For the text-containing cell, return its midpoint in [x, y] coordinate format. 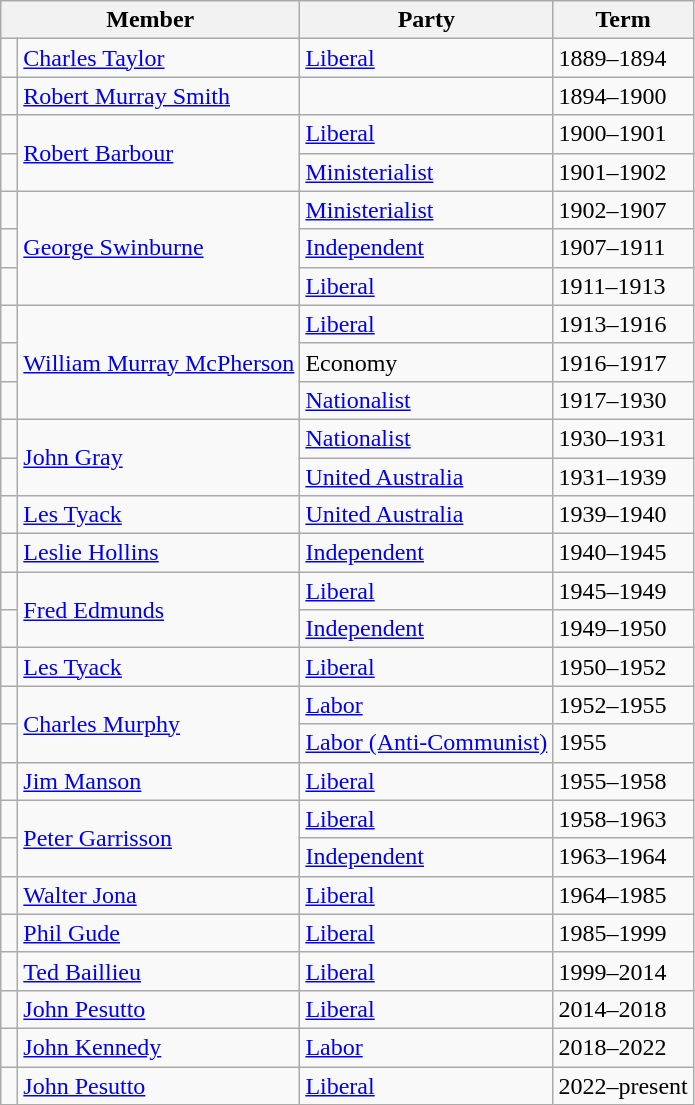
1907–1911 [623, 248]
1931–1939 [623, 477]
1916–1917 [623, 362]
1999–2014 [623, 971]
Charles Taylor [159, 58]
Economy [426, 362]
1985–1999 [623, 933]
1955 [623, 743]
Jim Manson [159, 781]
1911–1913 [623, 286]
William Murray McPherson [159, 362]
2018–2022 [623, 1047]
1917–1930 [623, 400]
Phil Gude [159, 933]
1930–1931 [623, 438]
Leslie Hollins [159, 553]
Member [150, 20]
Walter Jona [159, 895]
1901–1902 [623, 172]
1955–1958 [623, 781]
1958–1963 [623, 819]
1894–1900 [623, 96]
1889–1894 [623, 58]
1913–1916 [623, 324]
John Kennedy [159, 1047]
1939–1940 [623, 515]
Ted Baillieu [159, 971]
2022–present [623, 1085]
Party [426, 20]
1940–1945 [623, 553]
Charles Murphy [159, 724]
Term [623, 20]
George Swinburne [159, 248]
Robert Barbour [159, 153]
1949–1950 [623, 629]
1945–1949 [623, 591]
1963–1964 [623, 857]
Labor (Anti-Communist) [426, 743]
Robert Murray Smith [159, 96]
John Gray [159, 457]
Fred Edmunds [159, 610]
Peter Garrisson [159, 838]
1902–1907 [623, 210]
2014–2018 [623, 1009]
1950–1952 [623, 667]
1964–1985 [623, 895]
1952–1955 [623, 705]
1900–1901 [623, 134]
